Locate the cell with the specified text and output its [X, Y] center coordinate. 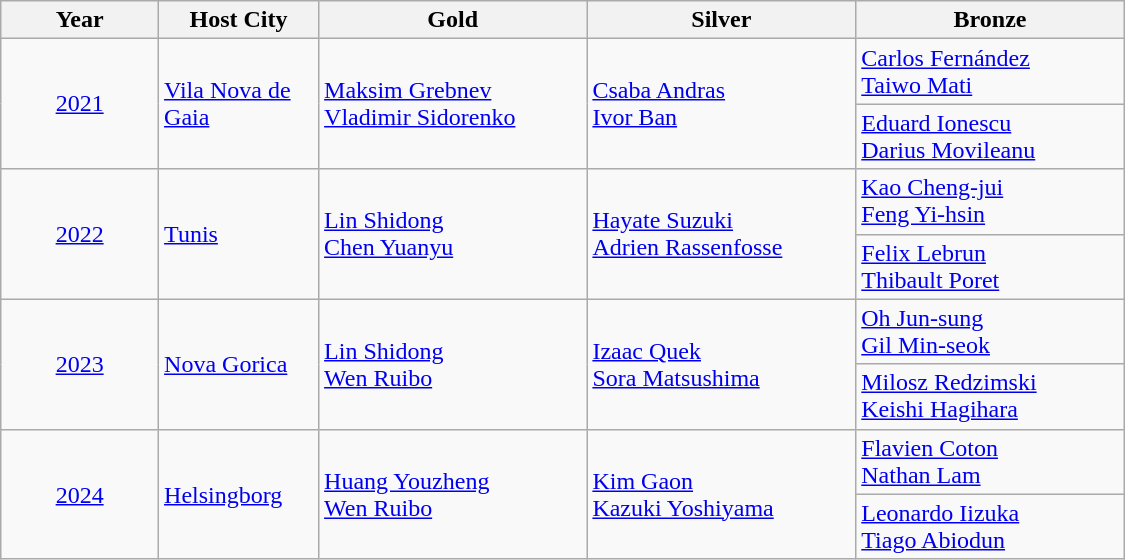
Kao Cheng-jui Feng Yi-hsin [990, 202]
2022 [80, 234]
Carlos Fernández Taiwo Mati [990, 72]
Huang Youzheng Wen Ruibo [453, 494]
Kim Gaon Kazuki Yoshiyama [722, 494]
2021 [80, 104]
Hayate Suzuki Adrien Rassenfosse [722, 234]
Csaba Andras Ivor Ban [722, 104]
Helsingborg [239, 494]
Eduard Ionescu Darius Movileanu [990, 136]
Bronze [990, 20]
Tunis [239, 234]
Izaac Quek Sora Matsushima [722, 364]
Oh Jun-sung Gil Min-seok [990, 332]
Silver [722, 20]
Maksim Grebnev Vladimir Sidorenko [453, 104]
Gold [453, 20]
Nova Gorica [239, 364]
Lin Shidong Wen Ruibo [453, 364]
Lin Shidong Chen Yuanyu [453, 234]
Year [80, 20]
Flavien Coton Nathan Lam [990, 462]
2023 [80, 364]
Felix Lebrun Thibault Poret [990, 266]
Leonardo Iizuka Tiago Abiodun [990, 526]
Host City [239, 20]
2024 [80, 494]
Milosz Redzimski Keishi Hagihara [990, 396]
Vila Nova de Gaia [239, 104]
